From the cell containing the given text, extract its center point as [X, Y] coordinate. 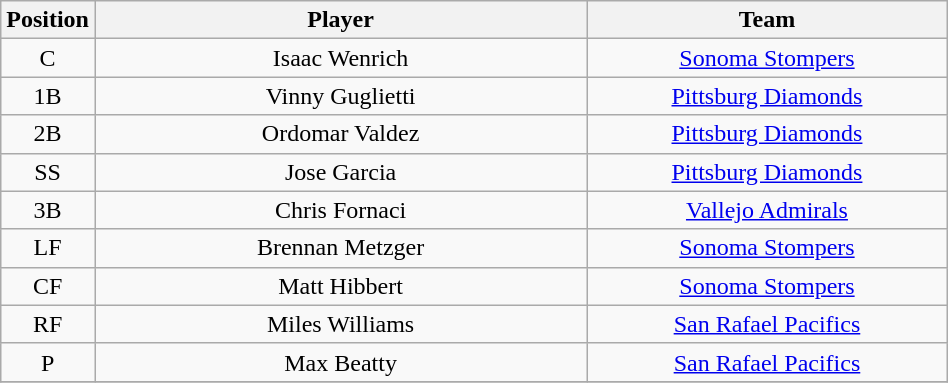
3B [48, 210]
Vallejo Admirals [768, 210]
Position [48, 20]
Team [768, 20]
Miles Williams [340, 324]
Brennan Metzger [340, 248]
C [48, 58]
2B [48, 134]
Player [340, 20]
1B [48, 96]
Isaac Wenrich [340, 58]
RF [48, 324]
CF [48, 286]
Chris Fornaci [340, 210]
Jose Garcia [340, 172]
P [48, 362]
LF [48, 248]
Max Beatty [340, 362]
Matt Hibbert [340, 286]
Ordomar Valdez [340, 134]
SS [48, 172]
Vinny Guglietti [340, 96]
